Detect which cell encompasses the target text, then output its [x, y] center coordinate. 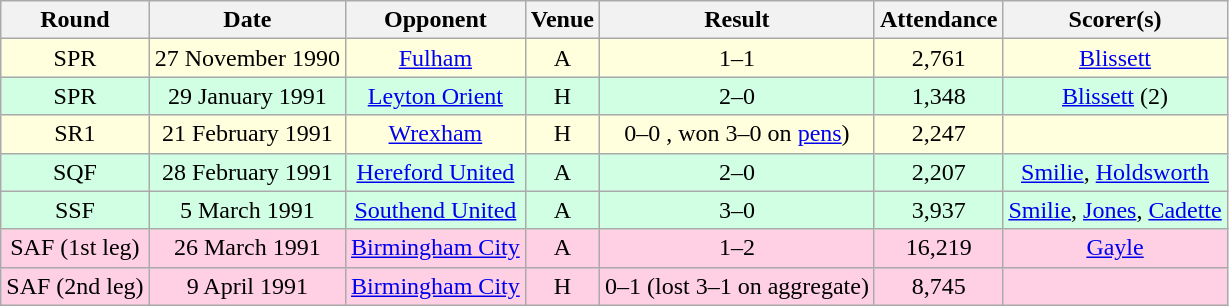
0–1 (lost 3–1 on aggregate) [736, 286]
Date [247, 20]
2,761 [938, 58]
3,937 [938, 210]
SQF [75, 172]
Round [75, 20]
21 February 1991 [247, 134]
SSF [75, 210]
Smilie, Holdsworth [1115, 172]
Southend United [436, 210]
5 March 1991 [247, 210]
9 April 1991 [247, 286]
1,348 [938, 96]
SAF (1st leg) [75, 248]
8,745 [938, 286]
Fulham [436, 58]
SAF (2nd leg) [75, 286]
16,219 [938, 248]
1–1 [736, 58]
Opponent [436, 20]
Blissett (2) [1115, 96]
Hereford United [436, 172]
Result [736, 20]
27 November 1990 [247, 58]
0–0 , won 3–0 on pens) [736, 134]
SR1 [75, 134]
29 January 1991 [247, 96]
Gayle [1115, 248]
Wrexham [436, 134]
Attendance [938, 20]
3–0 [736, 210]
2,247 [938, 134]
28 February 1991 [247, 172]
26 March 1991 [247, 248]
Scorer(s) [1115, 20]
Blissett [1115, 58]
Venue [562, 20]
Smilie, Jones, Cadette [1115, 210]
2,207 [938, 172]
Leyton Orient [436, 96]
1–2 [736, 248]
